Return the [X, Y] coordinate for the center point of the cell that contains the specified text.  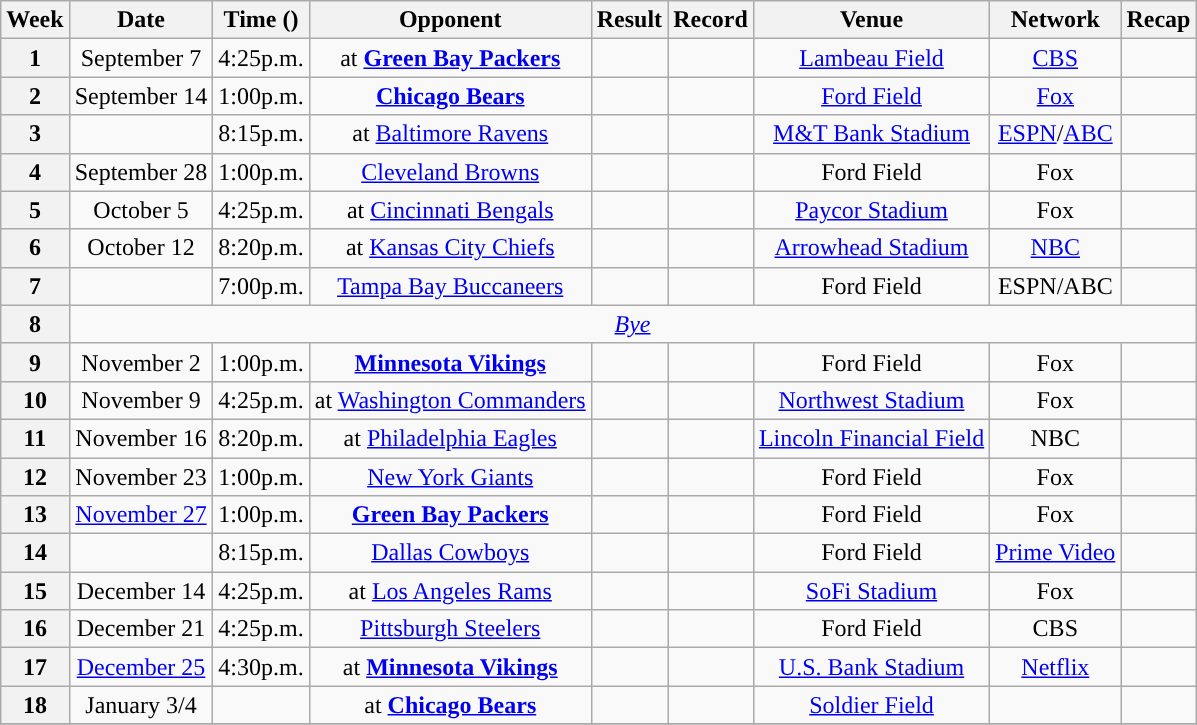
Minnesota Vikings [450, 362]
at Cincinnati Bengals [450, 210]
1 [35, 58]
14 [35, 553]
Date [141, 20]
at Green Bay Packers [450, 58]
October 5 [141, 210]
Result [629, 20]
September 7 [141, 58]
Pittsburgh Steelers [450, 629]
November 16 [141, 438]
4 [35, 172]
Bye [632, 324]
Green Bay Packers [450, 515]
Lambeau Field [871, 58]
Venue [871, 20]
3 [35, 134]
Opponent [450, 20]
at Kansas City Chiefs [450, 248]
8 [35, 324]
M&T Bank Stadium [871, 134]
6 [35, 248]
November 2 [141, 362]
October 12 [141, 248]
September 28 [141, 172]
Netflix [1056, 667]
5 [35, 210]
at Baltimore Ravens [450, 134]
2 [35, 96]
December 25 [141, 667]
17 [35, 667]
Time () [261, 20]
Recap [1158, 20]
U.S. Bank Stadium [871, 667]
12 [35, 477]
December 21 [141, 629]
9 [35, 362]
Chicago Bears [450, 96]
Lincoln Financial Field [871, 438]
at Los Angeles Rams [450, 591]
Record [711, 20]
at Chicago Bears [450, 705]
7 [35, 286]
Network [1056, 20]
Paycor Stadium [871, 210]
January 3/4 [141, 705]
November 9 [141, 400]
at Washington Commanders [450, 400]
New York Giants [450, 477]
December 14 [141, 591]
at Philadelphia Eagles [450, 438]
November 23 [141, 477]
7:00p.m. [261, 286]
SoFi Stadium [871, 591]
November 27 [141, 515]
Northwest Stadium [871, 400]
15 [35, 591]
Prime Video [1056, 553]
Dallas Cowboys [450, 553]
September 14 [141, 96]
Cleveland Browns [450, 172]
4:30p.m. [261, 667]
13 [35, 515]
10 [35, 400]
at Minnesota Vikings [450, 667]
18 [35, 705]
Tampa Bay Buccaneers [450, 286]
Week [35, 20]
Soldier Field [871, 705]
Arrowhead Stadium [871, 248]
11 [35, 438]
16 [35, 629]
